For the text-containing cell, return its midpoint in (x, y) coordinate format. 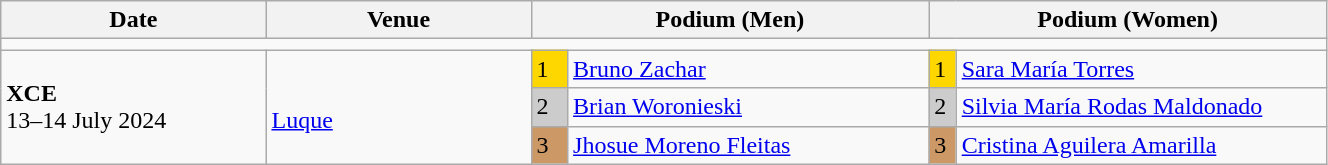
Venue (398, 20)
Bruno Zachar (748, 69)
XCE 13–14 July 2024 (134, 107)
Sara María Torres (1141, 69)
Date (134, 20)
Brian Woronieski (748, 107)
Luque (398, 107)
Podium (Women) (1128, 20)
Cristina Aguilera Amarilla (1141, 145)
Silvia María Rodas Maldonado (1141, 107)
Jhosue Moreno Fleitas (748, 145)
Podium (Men) (730, 20)
